For the text-containing cell, return its midpoint in (X, Y) coordinate format. 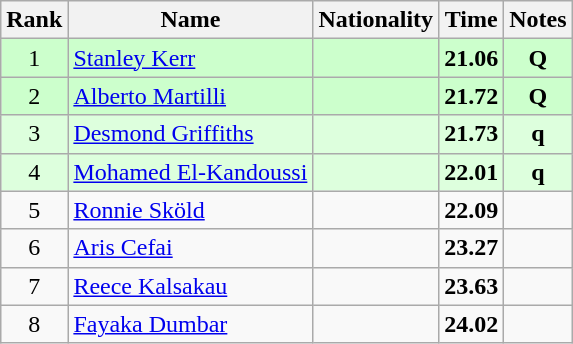
Notes (538, 20)
21.73 (472, 134)
23.63 (472, 286)
Aris Cefai (190, 248)
Fayaka Dumbar (190, 324)
22.09 (472, 210)
Alberto Martilli (190, 96)
Reece Kalsakau (190, 286)
2 (34, 96)
4 (34, 172)
6 (34, 248)
Mohamed El-Kandoussi (190, 172)
23.27 (472, 248)
Ronnie Sköld (190, 210)
Nationality (376, 20)
21.72 (472, 96)
Stanley Kerr (190, 58)
3 (34, 134)
7 (34, 286)
Rank (34, 20)
Time (472, 20)
1 (34, 58)
Name (190, 20)
Desmond Griffiths (190, 134)
21.06 (472, 58)
24.02 (472, 324)
5 (34, 210)
22.01 (472, 172)
8 (34, 324)
